Provide the [x, y] coordinate of the cell's center where the given text is located.  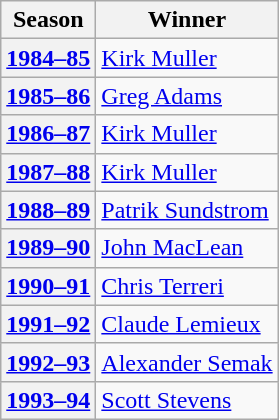
Chris Terreri [187, 286]
1991–92 [48, 324]
Scott Stevens [187, 400]
Patrik Sundstrom [187, 210]
Claude Lemieux [187, 324]
1993–94 [48, 400]
1989–90 [48, 248]
Alexander Semak [187, 362]
1985–86 [48, 96]
1986–87 [48, 134]
1992–93 [48, 362]
1984–85 [48, 58]
1987–88 [48, 172]
1988–89 [48, 210]
John MacLean [187, 248]
Season [48, 20]
Winner [187, 20]
1990–91 [48, 286]
Greg Adams [187, 96]
